Find where the given text appears and provide that cell's center as (x, y) coordinate. 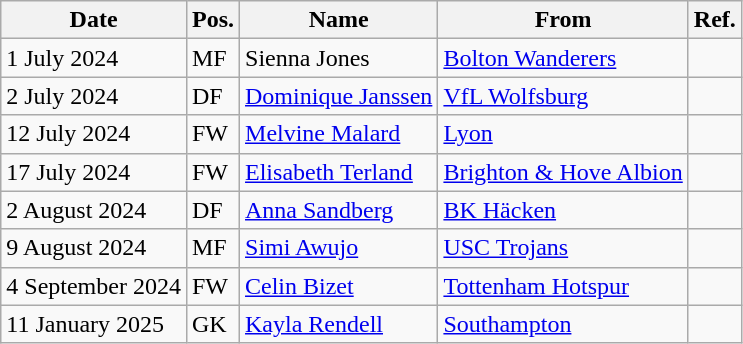
Elisabeth Terland (339, 172)
USC Trojans (563, 248)
VfL Wolfsburg (563, 96)
Celin Bizet (339, 286)
1 July 2024 (94, 58)
4 September 2024 (94, 286)
Tottenham Hotspur (563, 286)
12 July 2024 (94, 134)
Southampton (563, 324)
BK Häcken (563, 210)
2 August 2024 (94, 210)
Brighton & Hove Albion (563, 172)
From (563, 20)
Simi Awujo (339, 248)
Ref. (714, 20)
11 January 2025 (94, 324)
17 July 2024 (94, 172)
Melvine Malard (339, 134)
Name (339, 20)
Sienna Jones (339, 58)
Kayla Rendell (339, 324)
Date (94, 20)
GK (212, 324)
2 July 2024 (94, 96)
Dominique Janssen (339, 96)
Pos. (212, 20)
9 August 2024 (94, 248)
Lyon (563, 134)
Anna Sandberg (339, 210)
Bolton Wanderers (563, 58)
